Locate the cell with the specified text and output its (x, y) center coordinate. 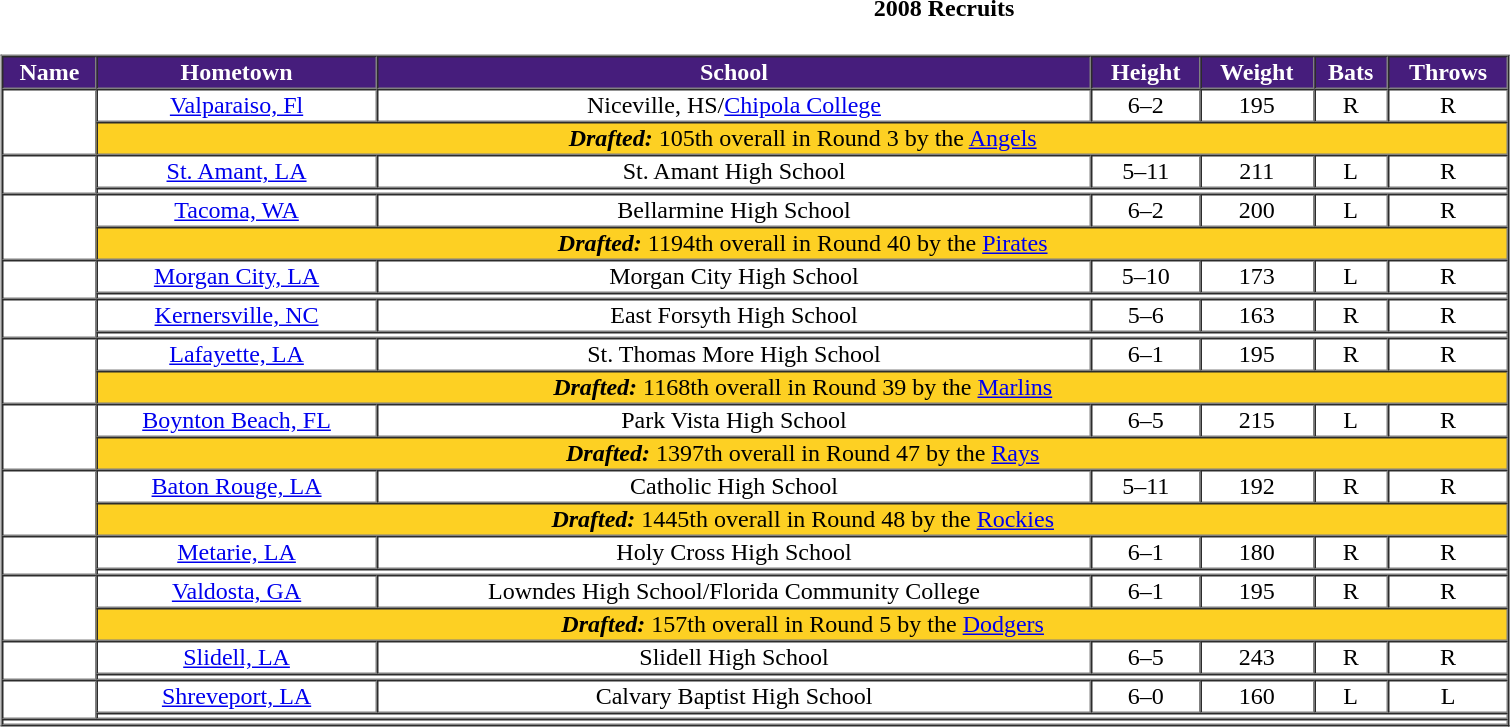
Slidell High School (734, 658)
160 (1257, 696)
Name (50, 72)
St. Thomas More High School (734, 354)
St. Amant, LA (237, 172)
Metarie, LA (237, 552)
Holy Cross High School (734, 552)
Drafted: 1194th overall in Round 40 by the Pirates (803, 244)
173 (1257, 276)
5–6 (1146, 316)
Height (1146, 72)
Drafted: 1397th overall in Round 47 by the Rays (803, 454)
Lowndes High School/Florida Community College (734, 592)
Bats (1351, 72)
Slidell, LA (237, 658)
Drafted: 157th overall in Round 5 by the Dodgers (803, 624)
Lafayette, LA (237, 354)
243 (1257, 658)
163 (1257, 316)
5–10 (1146, 276)
Drafted: 1168th overall in Round 39 by the Marlins (803, 388)
180 (1257, 552)
6–0 (1146, 696)
Bellarmine High School (734, 210)
Shreveport, LA (237, 696)
Weight (1257, 72)
Drafted: 105th overall in Round 3 by the Angels (803, 138)
Morgan City, LA (237, 276)
Calvary Baptist High School (734, 696)
Hometown (237, 72)
Morgan City High School (734, 276)
Tacoma, WA (237, 210)
Baton Rouge, LA (237, 486)
192 (1257, 486)
211 (1257, 172)
School (734, 72)
Niceville, HS/Chipola College (734, 106)
Park Vista High School (734, 420)
Throws (1448, 72)
Valdosta, GA (237, 592)
200 (1257, 210)
St. Amant High School (734, 172)
Catholic High School (734, 486)
East Forsyth High School (734, 316)
215 (1257, 420)
Valparaiso, Fl (237, 106)
Boynton Beach, FL (237, 420)
Drafted: 1445th overall in Round 48 by the Rockies (803, 520)
Kernersville, NC (237, 316)
